Locate the cell with the specified text and output its (X, Y) center coordinate. 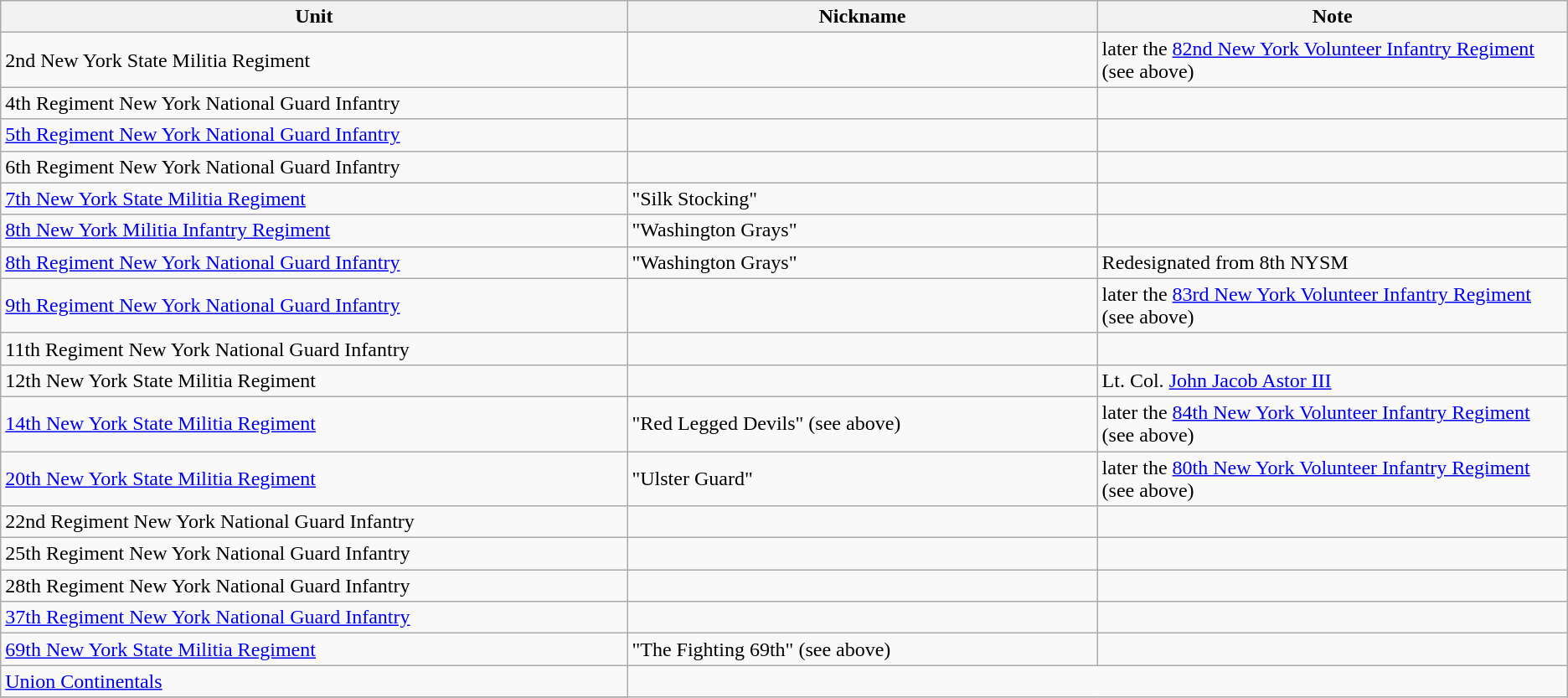
later the 84th New York Volunteer Infantry Regiment (see above) (1332, 424)
later the 83rd New York Volunteer Infantry Regiment (see above) (1332, 305)
12th New York State Militia Regiment (314, 380)
later the 80th New York Volunteer Infantry Regiment (see above) (1332, 478)
28th Regiment New York National Guard Infantry (314, 586)
8th Regiment New York National Guard Infantry (314, 262)
4th Regiment New York National Guard Infantry (314, 103)
Note (1332, 17)
"The Fighting 69th" (see above) (863, 649)
Lt. Col. John Jacob Astor III (1332, 380)
Unit (314, 17)
22nd Regiment New York National Guard Infantry (314, 522)
Union Continentals (314, 681)
14th New York State Militia Regiment (314, 424)
8th New York Militia Infantry Regiment (314, 230)
"Ulster Guard" (863, 478)
Nickname (863, 17)
69th New York State Militia Regiment (314, 649)
"Red Legged Devils" (see above) (863, 424)
2nd New York State Militia Regiment (314, 60)
11th Regiment New York National Guard Infantry (314, 349)
5th Regiment New York National Guard Infantry (314, 135)
20th New York State Militia Regiment (314, 478)
37th Regiment New York National Guard Infantry (314, 618)
25th Regiment New York National Guard Infantry (314, 554)
7th New York State Militia Regiment (314, 199)
Redesignated from 8th NYSM (1332, 262)
"Silk Stocking" (863, 199)
9th Regiment New York National Guard Infantry (314, 305)
later the 82nd New York Volunteer Infantry Regiment (see above) (1332, 60)
6th Regiment New York National Guard Infantry (314, 167)
